Return [x, y] of the center of cell containing provided text 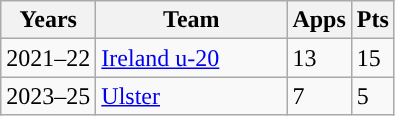
Pts [372, 20]
Ulster [192, 96]
Apps [319, 20]
5 [372, 96]
13 [319, 58]
2021–22 [48, 58]
Ireland u-20 [192, 58]
2023–25 [48, 96]
15 [372, 58]
Team [192, 20]
7 [319, 96]
Years [48, 20]
